Capture the cell that displays the provided text and extract its [x, y] central coordinate. 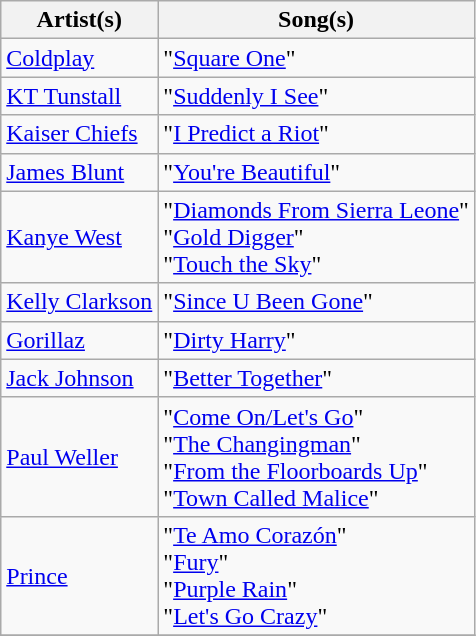
"Square One" [316, 58]
James Blunt [80, 172]
Jack Johnson [80, 378]
Gorillaz [80, 340]
Song(s) [316, 20]
"Better Together" [316, 378]
"You're Beautiful" [316, 172]
"Dirty Harry" [316, 340]
"Diamonds From Sierra Leone""Gold Digger""Touch the Sky" [316, 237]
Paul Weller [80, 456]
Kaiser Chiefs [80, 134]
"Te Amo Corazón""Fury""Purple Rain""Let's Go Crazy" [316, 576]
Prince [80, 576]
Kelly Clarkson [80, 302]
Coldplay [80, 58]
"Come On/Let's Go""The Changingman""From the Floorboards Up""Town Called Malice" [316, 456]
KT Tunstall [80, 96]
Kanye West [80, 237]
Artist(s) [80, 20]
"Suddenly I See" [316, 96]
"Since U Been Gone" [316, 302]
"I Predict a Riot" [316, 134]
